Locate the cell with the specified text and output its (X, Y) center coordinate. 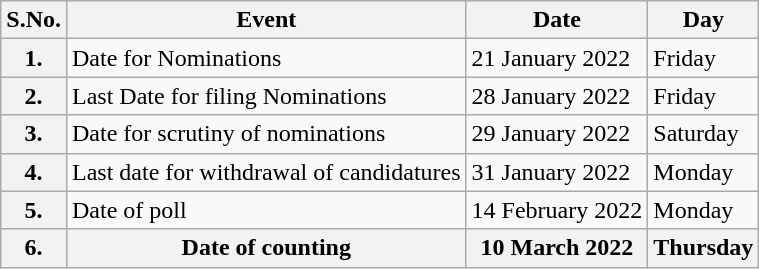
Saturday (704, 134)
21 January 2022 (557, 58)
Event (266, 20)
4. (34, 172)
Date for scrutiny of nominations (266, 134)
3. (34, 134)
Last date for withdrawal of candidatures (266, 172)
Thursday (704, 248)
Last Date for filing Nominations (266, 96)
31 January 2022 (557, 172)
2. (34, 96)
10 March 2022 (557, 248)
6. (34, 248)
14 February 2022 (557, 210)
Day (704, 20)
Date of poll (266, 210)
5. (34, 210)
1. (34, 58)
Date of counting (266, 248)
29 January 2022 (557, 134)
Date for Nominations (266, 58)
S.No. (34, 20)
28 January 2022 (557, 96)
Date (557, 20)
